Determine the [x, y] coordinate at the center of the cell enclosing the given text.  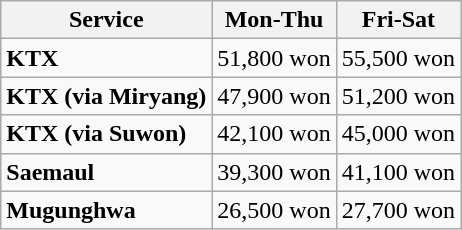
Mugunghwa [106, 210]
Fri-Sat [398, 20]
KTX (via Suwon) [106, 134]
51,800 won [274, 58]
51,200 won [398, 96]
55,500 won [398, 58]
45,000 won [398, 134]
41,100 won [398, 172]
27,700 won [398, 210]
39,300 won [274, 172]
KTX (via Miryang) [106, 96]
42,100 won [274, 134]
26,500 won [274, 210]
47,900 won [274, 96]
Mon-Thu [274, 20]
KTX [106, 58]
Service [106, 20]
Saemaul [106, 172]
